Return [x, y] of the center of cell containing provided text 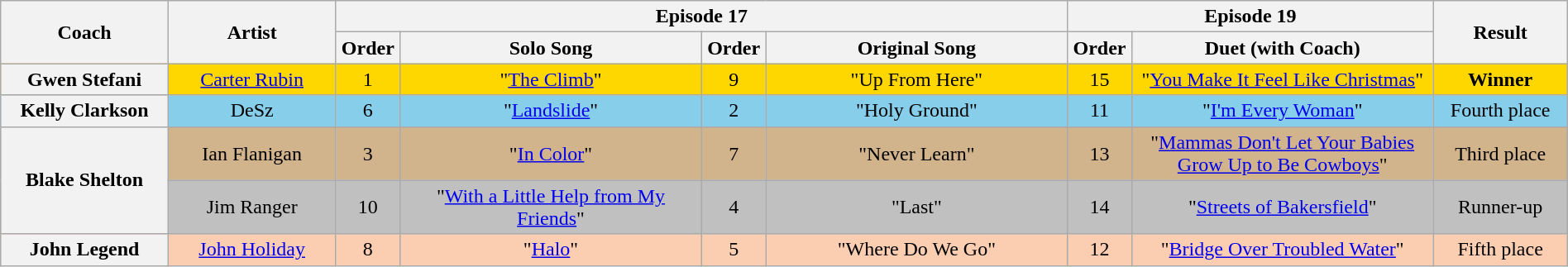
"Where Do We Go" [916, 250]
Gwen Stefani [84, 79]
3 [368, 154]
Third place [1500, 154]
7 [734, 154]
"Mammas Don't Let Your Babies Grow Up to Be Cowboys" [1282, 154]
Duet (with Coach) [1282, 48]
Result [1500, 32]
1 [368, 79]
Solo Song [551, 48]
15 [1100, 79]
"Halo" [551, 250]
6 [368, 111]
DeSz [251, 111]
13 [1100, 154]
Episode 19 [1250, 17]
11 [1100, 111]
"I'm Every Woman" [1282, 111]
14 [1100, 207]
5 [734, 250]
"Landslide" [551, 111]
"Last" [916, 207]
"You Make It Feel Like Christmas" [1282, 79]
John Legend [84, 250]
12 [1100, 250]
"With a Little Help from My Friends" [551, 207]
Kelly Clarkson [84, 111]
John Holiday [251, 250]
10 [368, 207]
Jim Ranger [251, 207]
Ian Flanigan [251, 154]
Coach [84, 32]
"Holy Ground" [916, 111]
Original Song [916, 48]
2 [734, 111]
Blake Shelton [84, 180]
9 [734, 79]
"The Climb" [551, 79]
"Streets of Bakersfield" [1282, 207]
Fourth place [1500, 111]
Artist [251, 32]
Carter Rubin [251, 79]
"Bridge Over Troubled Water" [1282, 250]
"Never Learn" [916, 154]
Episode 17 [701, 17]
4 [734, 207]
"Up From Here" [916, 79]
8 [368, 250]
Fifth place [1500, 250]
Runner-up [1500, 207]
Winner [1500, 79]
"In Color" [551, 154]
